Output the [x, y] coordinate of the center of the cell containing the given text.  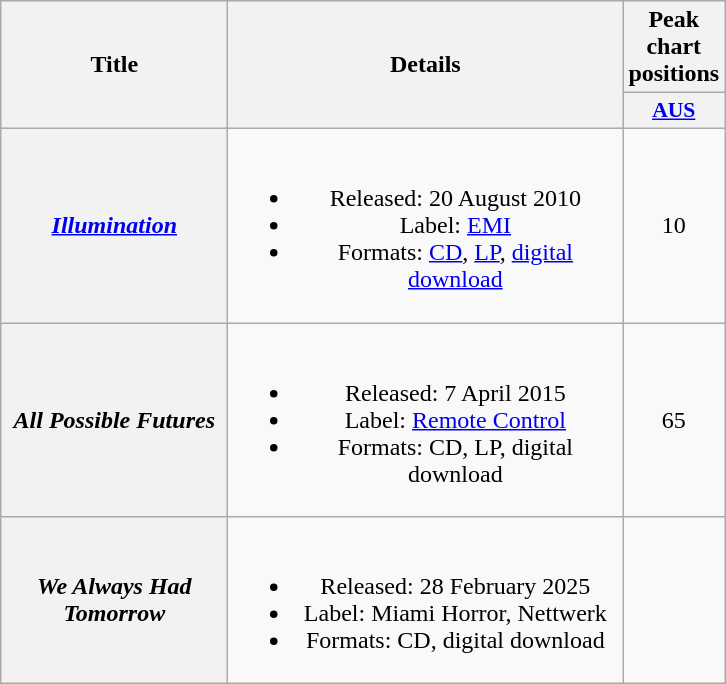
Released: 20 August 2010Label: EMIFormats: CD, LP, digital download [426, 225]
Details [426, 65]
All Possible Futures [114, 419]
Peak chart positions [674, 47]
Released: 28 February 2025Label: Miami Horror, NettwerkFormats: CD, digital download [426, 600]
Released: 7 April 2015Label: Remote ControlFormats: CD, LP, digital download [426, 419]
We Always Had Tomorrow [114, 600]
10 [674, 225]
65 [674, 419]
AUS [674, 111]
Title [114, 65]
Illumination [114, 225]
